Output the [X, Y] coordinate of the center of the cell containing the given text.  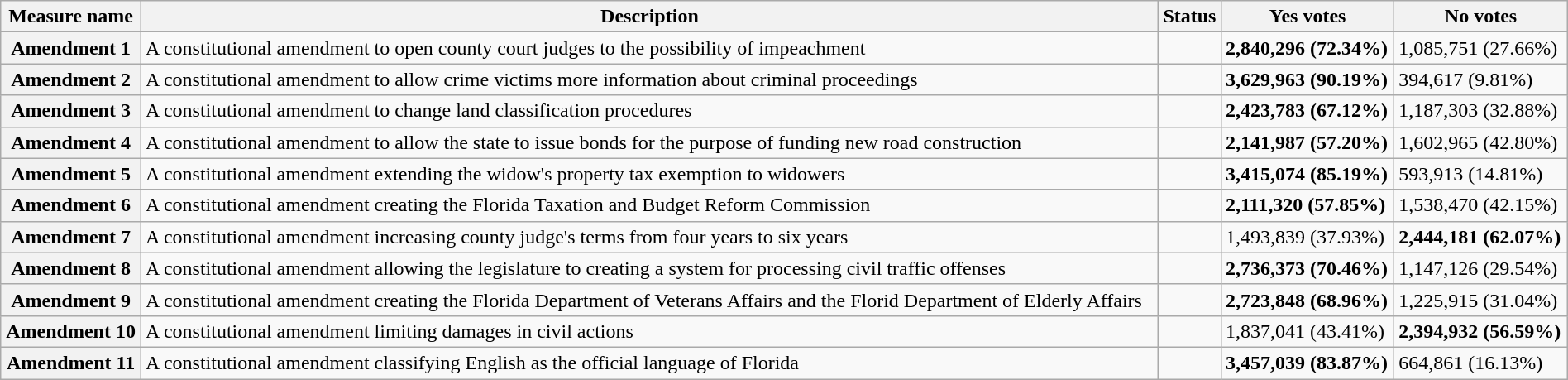
A constitutional amendment classifying English as the official language of Florida [649, 363]
1,085,751 (27.66%) [1480, 48]
A constitutional amendment creating the Florida Department of Veterans Affairs and the Florid Department of Elderly Affairs [649, 300]
1,493,839 (37.93%) [1307, 237]
Amendment 1 [71, 48]
2,394,932 (56.59%) [1480, 331]
1,187,303 (32.88%) [1480, 111]
2,723,848 (68.96%) [1307, 300]
3,629,963 (90.19%) [1307, 79]
A constitutional amendment to allow crime victims more information about criminal proceedings [649, 79]
Status [1189, 17]
A constitutional amendment creating the Florida Taxation and Budget Reform Commission [649, 205]
Amendment 3 [71, 111]
A constitutional amendment to change land classification procedures [649, 111]
A constitutional amendment allowing the legislature to creating a system for processing civil traffic offenses [649, 268]
A constitutional amendment to open county court judges to the possibility of impeachment [649, 48]
2,141,987 (57.20%) [1307, 142]
1,602,965 (42.80%) [1480, 142]
394,617 (9.81%) [1480, 79]
1,538,470 (42.15%) [1480, 205]
3,415,074 (85.19%) [1307, 174]
Amendment 8 [71, 268]
Description [649, 17]
Amendment 2 [71, 79]
1,837,041 (43.41%) [1307, 331]
2,111,320 (57.85%) [1307, 205]
1,225,915 (31.04%) [1480, 300]
Amendment 5 [71, 174]
Amendment 11 [71, 363]
664,861 (16.13%) [1480, 363]
Yes votes [1307, 17]
2,840,296 (72.34%) [1307, 48]
3,457,039 (83.87%) [1307, 363]
Amendment 9 [71, 300]
2,736,373 (70.46%) [1307, 268]
A constitutional amendment to allow the state to issue bonds for the purpose of funding new road construction [649, 142]
No votes [1480, 17]
Amendment 6 [71, 205]
593,913 (14.81%) [1480, 174]
Amendment 7 [71, 237]
Amendment 10 [71, 331]
2,444,181 (62.07%) [1480, 237]
A constitutional amendment extending the widow's property tax exemption to widowers [649, 174]
A constitutional amendment limiting damages in civil actions [649, 331]
Amendment 4 [71, 142]
2,423,783 (67.12%) [1307, 111]
1,147,126 (29.54%) [1480, 268]
A constitutional amendment increasing county judge's terms from four years to six years [649, 237]
Measure name [71, 17]
